Capture the cell that displays the provided text and extract its [X, Y] central coordinate. 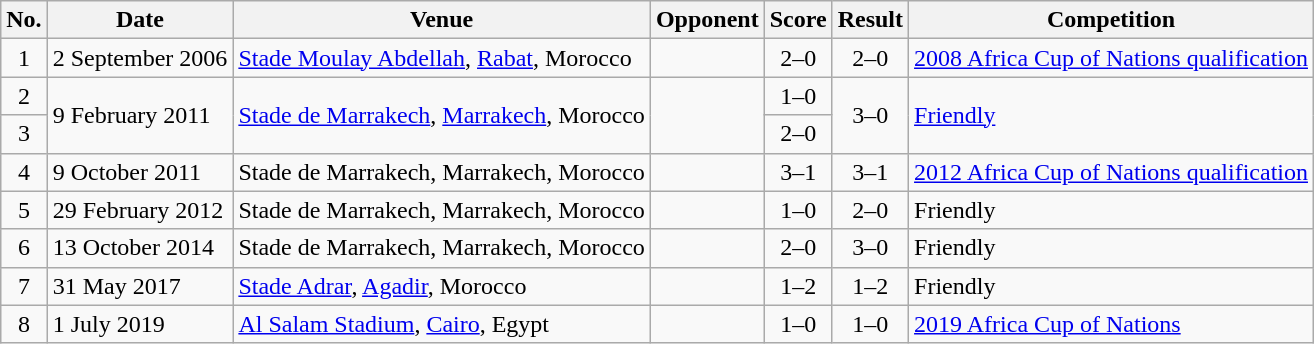
Stade Moulay Abdellah, Rabat, Morocco [442, 58]
8 [24, 324]
7 [24, 286]
2012 Africa Cup of Nations qualification [1112, 172]
4 [24, 172]
2 September 2006 [140, 58]
Result [870, 20]
9 February 2011 [140, 115]
9 October 2011 [140, 172]
13 October 2014 [140, 248]
Opponent [707, 20]
2 [24, 96]
No. [24, 20]
Al Salam Stadium, Cairo, Egypt [442, 324]
2019 Africa Cup of Nations [1112, 324]
3 [24, 134]
29 February 2012 [140, 210]
Venue [442, 20]
5 [24, 210]
1 [24, 58]
1 July 2019 [140, 324]
6 [24, 248]
Date [140, 20]
Stade Adrar, Agadir, Morocco [442, 286]
31 May 2017 [140, 286]
2008 Africa Cup of Nations qualification [1112, 58]
Competition [1112, 20]
Score [798, 20]
